Extract the (x, y) coordinate from the center of the cell holding the provided text.  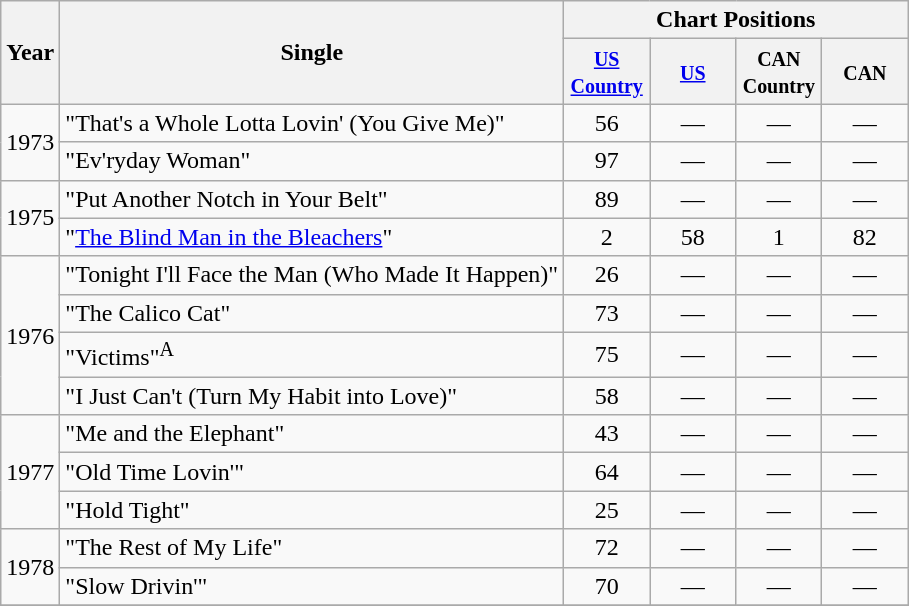
"The Calico Cat" (312, 313)
75 (607, 354)
1975 (30, 218)
1976 (30, 336)
"Put Another Notch in Your Belt" (312, 199)
"That's a Whole Lotta Lovin' (You Give Me)" (312, 123)
Chart Positions (736, 20)
73 (607, 313)
72 (607, 548)
"The Blind Man in the Bleachers" (312, 237)
43 (607, 434)
89 (607, 199)
US (693, 72)
"Old Time Lovin'" (312, 472)
1973 (30, 142)
"Slow Drivin'" (312, 586)
Single (312, 52)
70 (607, 586)
CAN (865, 72)
1977 (30, 472)
56 (607, 123)
"Ev'ryday Woman" (312, 161)
64 (607, 472)
"The Rest of My Life" (312, 548)
"Hold Tight" (312, 510)
US Country (607, 72)
97 (607, 161)
1 (779, 237)
"I Just Can't (Turn My Habit into Love)" (312, 396)
2 (607, 237)
82 (865, 237)
"Victims"A (312, 354)
"Me and the Elephant" (312, 434)
26 (607, 275)
1978 (30, 567)
Year (30, 52)
25 (607, 510)
"Tonight I'll Face the Man (Who Made It Happen)" (312, 275)
CAN Country (779, 72)
